Return the (x, y) coordinate for the center point of the cell that contains the specified text.  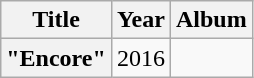
Year (140, 20)
2016 (140, 58)
Title (56, 20)
"Encore" (56, 58)
Album (211, 20)
